Return (X, Y) of the center of cell containing provided text 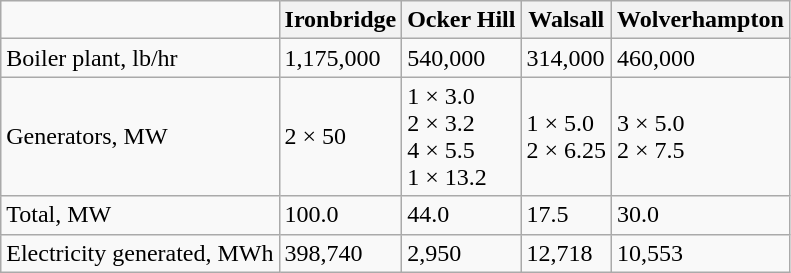
2,950 (462, 253)
3 × 5.02 × 7.5 (701, 136)
1 × 3.02 × 3.24 × 5.51 × 13.2 (462, 136)
Walsall (566, 20)
Ocker Hill (462, 20)
314,000 (566, 58)
540,000 (462, 58)
Generators, MW (140, 136)
Wolverhampton (701, 20)
Total, MW (140, 215)
2 × 50 (340, 136)
Boiler plant, lb/hr (140, 58)
30.0 (701, 215)
12,718 (566, 253)
17.5 (566, 215)
1,175,000 (340, 58)
44.0 (462, 215)
Ironbridge (340, 20)
100.0 (340, 215)
10,553 (701, 253)
460,000 (701, 58)
Electricity generated, MWh (140, 253)
1 × 5.02 × 6.25 (566, 136)
398,740 (340, 253)
